Pinpoint the cell where the given text exists, returning its [X, Y] midpoint coordinate. 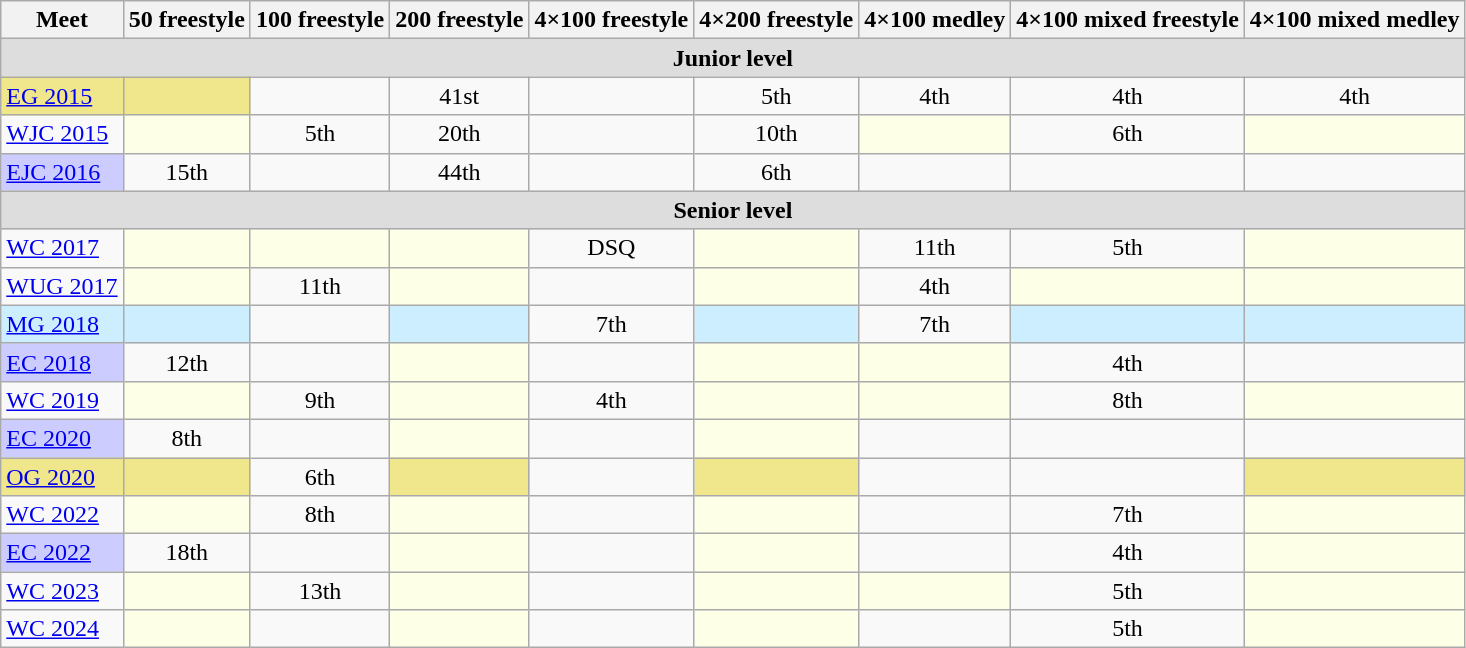
13th [320, 591]
WJC 2015 [62, 134]
EC 2022 [62, 553]
WC 2022 [62, 515]
WC 2024 [62, 629]
15th [186, 172]
20th [460, 134]
44th [460, 172]
Junior level [733, 58]
4×100 medley [935, 20]
4×200 freestyle [776, 20]
EG 2015 [62, 96]
MG 2018 [62, 324]
12th [186, 362]
Senior level [733, 210]
10th [776, 134]
4×100 mixed freestyle [1128, 20]
4×100 freestyle [612, 20]
9th [320, 400]
DSQ [612, 248]
EC 2020 [62, 438]
EJC 2016 [62, 172]
WC 2023 [62, 591]
OG 2020 [62, 477]
41st [460, 96]
100 freestyle [320, 20]
WC 2019 [62, 400]
WUG 2017 [62, 286]
WC 2017 [62, 248]
18th [186, 553]
200 freestyle [460, 20]
EC 2018 [62, 362]
Meet [62, 20]
4×100 mixed medley [1354, 20]
50 freestyle [186, 20]
